Scan for the cell matching the given text and deliver its [x, y] coordinate at center. 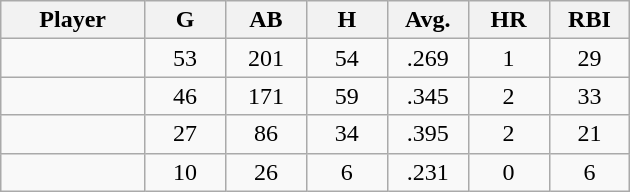
53 [186, 58]
86 [266, 134]
54 [346, 58]
.269 [428, 58]
Player [73, 20]
46 [186, 96]
171 [266, 96]
21 [590, 134]
1 [508, 58]
29 [590, 58]
AB [266, 20]
27 [186, 134]
10 [186, 172]
.231 [428, 172]
59 [346, 96]
G [186, 20]
33 [590, 96]
34 [346, 134]
201 [266, 58]
.345 [428, 96]
.395 [428, 134]
RBI [590, 20]
H [346, 20]
Avg. [428, 20]
26 [266, 172]
HR [508, 20]
0 [508, 172]
